Determine the [x, y] coordinate at the center of the cell enclosing the given text.  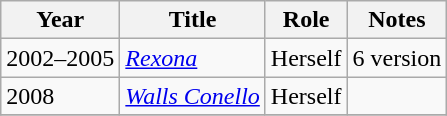
Rexona [193, 58]
Year [60, 20]
Role [306, 20]
6 version [397, 58]
Title [193, 20]
2008 [60, 96]
Notes [397, 20]
Walls Conello [193, 96]
2002–2005 [60, 58]
